Pinpoint the cell where the given text exists, returning its (x, y) midpoint coordinate. 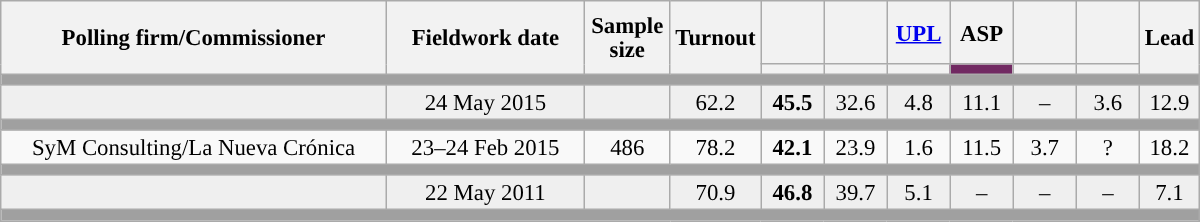
7.1 (1169, 194)
11.5 (982, 148)
Sample size (627, 38)
5.1 (918, 194)
39.7 (856, 194)
UPL (918, 32)
24 May 2015 (485, 102)
? (1108, 148)
12.9 (1169, 102)
32.6 (856, 102)
45.5 (792, 102)
4.8 (918, 102)
Fieldwork date (485, 38)
Lead (1169, 38)
22 May 2011 (485, 194)
ASP (982, 32)
78.2 (716, 148)
486 (627, 148)
18.2 (1169, 148)
23.9 (856, 148)
46.8 (792, 194)
11.1 (982, 102)
23–24 Feb 2015 (485, 148)
SyM Consulting/La Nueva Crónica (194, 148)
Turnout (716, 38)
62.2 (716, 102)
1.6 (918, 148)
Polling firm/Commissioner (194, 38)
3.6 (1108, 102)
70.9 (716, 194)
42.1 (792, 148)
3.7 (1044, 148)
